From the cell containing the given text, extract its center point as [x, y] coordinate. 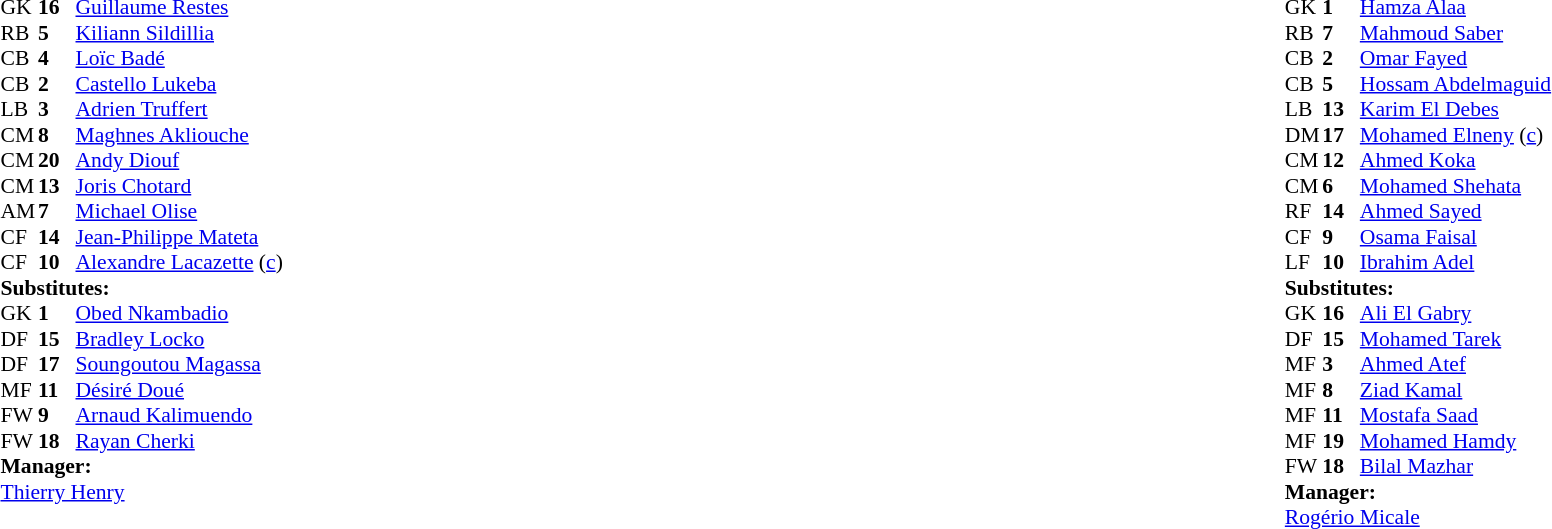
Maghnes Akliouche [180, 135]
Arnaud Kalimuendo [180, 415]
Alexandre Lacazette (c) [180, 263]
AM [19, 211]
Loïc Badé [180, 59]
Ahmed Koka [1456, 161]
Hossam Abdelmaguid [1456, 84]
Soungoutou Magassa [180, 365]
16 [1341, 313]
4 [57, 59]
Joris Chotard [180, 186]
Désiré Doué [180, 390]
Jean-Philippe Mateta [180, 237]
1 [57, 313]
Mohamed Elneny (c) [1456, 135]
Rayan Cherki [180, 441]
Adrien Truffert [180, 109]
Mohamed Hamdy [1456, 441]
20 [57, 161]
Bilal Mazhar [1456, 467]
Andy Diouf [180, 161]
12 [1341, 161]
DM [1304, 135]
Castello Lukeba [180, 84]
Omar Fayed [1456, 59]
6 [1341, 186]
Thierry Henry [141, 492]
Ali El Gabry [1456, 313]
Osama Faisal [1456, 237]
Mohamed Tarek [1456, 339]
Karim El Debes [1456, 109]
19 [1341, 441]
Ibrahim Adel [1456, 263]
Kiliann Sildillia [180, 33]
Mostafa Saad [1456, 415]
LF [1304, 263]
Michael Olise [180, 211]
Ahmed Sayed [1456, 211]
Ziad Kamal [1456, 390]
Bradley Locko [180, 339]
Ahmed Atef [1456, 365]
Mohamed Shehata [1456, 186]
RF [1304, 211]
Obed Nkambadio [180, 313]
Mahmoud Saber [1456, 33]
